Scan for the cell matching the given text and deliver its (x, y) coordinate at center. 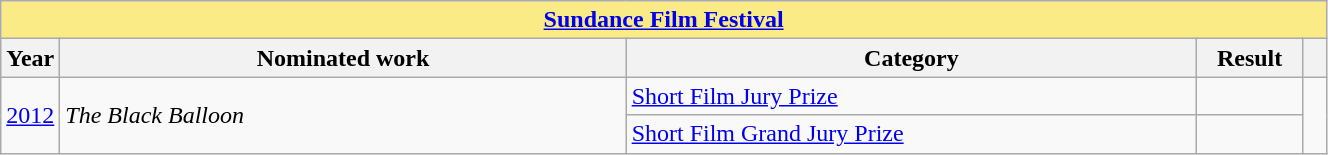
Short Film Grand Jury Prize (912, 134)
Sundance Film Festival (664, 20)
2012 (30, 115)
Result (1250, 58)
Short Film Jury Prize (912, 96)
Category (912, 58)
Nominated work (343, 58)
Year (30, 58)
The Black Balloon (343, 115)
